From the cell containing the given text, extract its center point as (x, y) coordinate. 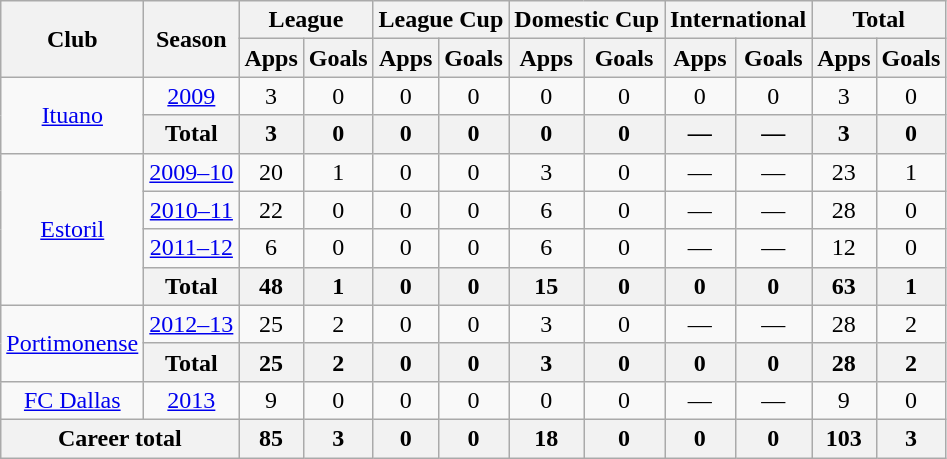
2011–12 (192, 248)
15 (546, 286)
League (306, 20)
Portimonense (72, 343)
12 (844, 248)
FC Dallas (72, 400)
48 (271, 286)
2012–13 (192, 324)
Domestic Cup (587, 20)
63 (844, 286)
International (738, 20)
20 (271, 172)
2009 (192, 96)
23 (844, 172)
22 (271, 210)
2009–10 (192, 172)
103 (844, 438)
League Cup (441, 20)
Estoril (72, 229)
Club (72, 39)
Career total (120, 438)
18 (546, 438)
85 (271, 438)
2013 (192, 400)
2010–11 (192, 210)
Ituano (72, 115)
Season (192, 39)
